Return the (X, Y) coordinate for the center point of the cell that contains the specified text.  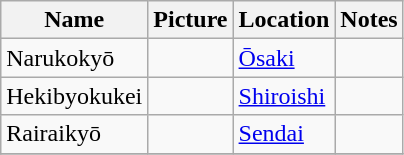
Rairaikyō (74, 134)
Location (284, 20)
Sendai (284, 134)
Shiroishi (284, 96)
Narukokyō (74, 58)
Notes (369, 20)
Picture (190, 20)
Name (74, 20)
Hekibyokukei (74, 96)
Ōsaki (284, 58)
